Detect which cell encompasses the target text, then output its (X, Y) center coordinate. 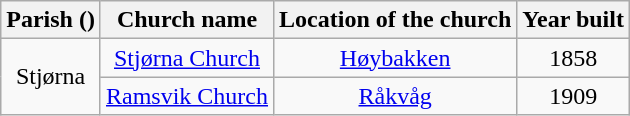
Parish () (51, 20)
Location of the church (396, 20)
1858 (574, 58)
Råkvåg (396, 96)
Høybakken (396, 58)
Church name (186, 20)
Stjørna (51, 77)
Ramsvik Church (186, 96)
Year built (574, 20)
Stjørna Church (186, 58)
1909 (574, 96)
